Locate the cell with the specified text and output its (X, Y) center coordinate. 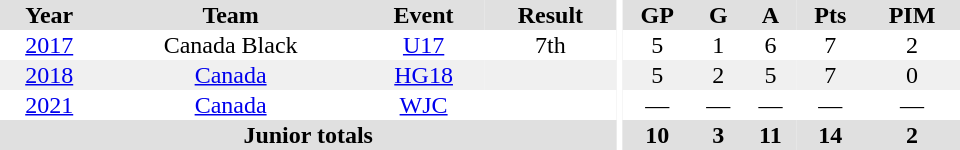
10 (657, 135)
11 (770, 135)
Canada Black (230, 45)
U17 (424, 45)
7th (550, 45)
0 (912, 75)
Pts (830, 15)
Year (49, 15)
WJC (424, 105)
2021 (49, 105)
6 (770, 45)
Result (550, 15)
GP (657, 15)
2017 (49, 45)
PIM (912, 15)
Team (230, 15)
HG18 (424, 75)
A (770, 15)
2018 (49, 75)
3 (718, 135)
Junior totals (308, 135)
Event (424, 15)
14 (830, 135)
G (718, 15)
1 (718, 45)
